Pinpoint the cell where the given text exists, returning its (X, Y) midpoint coordinate. 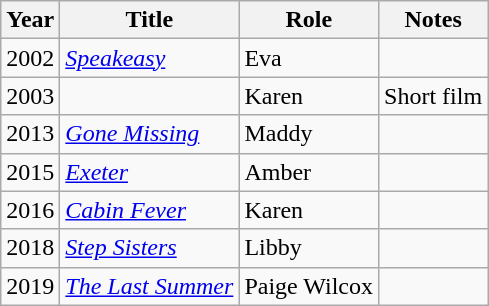
Short film (434, 96)
Title (150, 20)
Eva (309, 58)
Step Sisters (150, 248)
Amber (309, 172)
The Last Summer (150, 286)
Role (309, 20)
Cabin Fever (150, 210)
2002 (30, 58)
Maddy (309, 134)
2018 (30, 248)
Exeter (150, 172)
Libby (309, 248)
Notes (434, 20)
Paige Wilcox (309, 286)
2016 (30, 210)
Year (30, 20)
2015 (30, 172)
Gone Missing (150, 134)
2003 (30, 96)
2019 (30, 286)
2013 (30, 134)
Speakeasy (150, 58)
